Determine the [X, Y] coordinate at the center of the cell enclosing the given text.  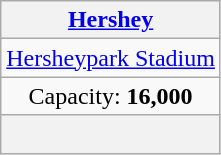
Hershey [111, 20]
Hersheypark Stadium [111, 58]
Capacity: 16,000 [111, 96]
